Return the (X, Y) coordinate for the center point of the cell that contains the specified text.  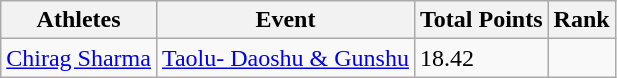
Athletes (79, 20)
18.42 (481, 58)
Chirag Sharma (79, 58)
Event (285, 20)
Total Points (481, 20)
Rank (582, 20)
Taolu- Daoshu & Gunshu (285, 58)
